Locate the cell with the specified text and output its [X, Y] center coordinate. 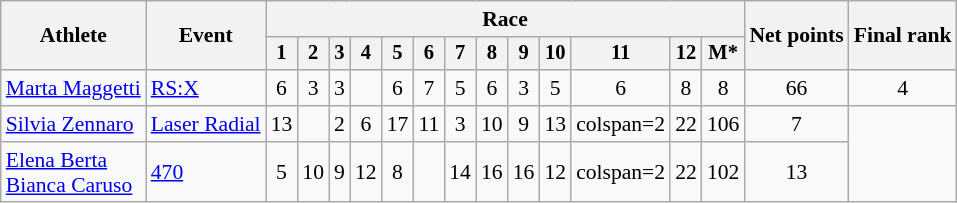
Athlete [74, 36]
470 [206, 172]
RS:X [206, 88]
Elena BertaBianca Caruso [74, 172]
M* [724, 54]
Marta Maggetti [74, 88]
14 [460, 172]
102 [724, 172]
Silvia Zennaro [74, 124]
106 [724, 124]
17 [398, 124]
Final rank [903, 36]
66 [796, 88]
Event [206, 36]
Race [506, 19]
Net points [796, 36]
1 [282, 54]
Laser Radial [206, 124]
